From the cell containing the given text, extract its center point as [X, Y] coordinate. 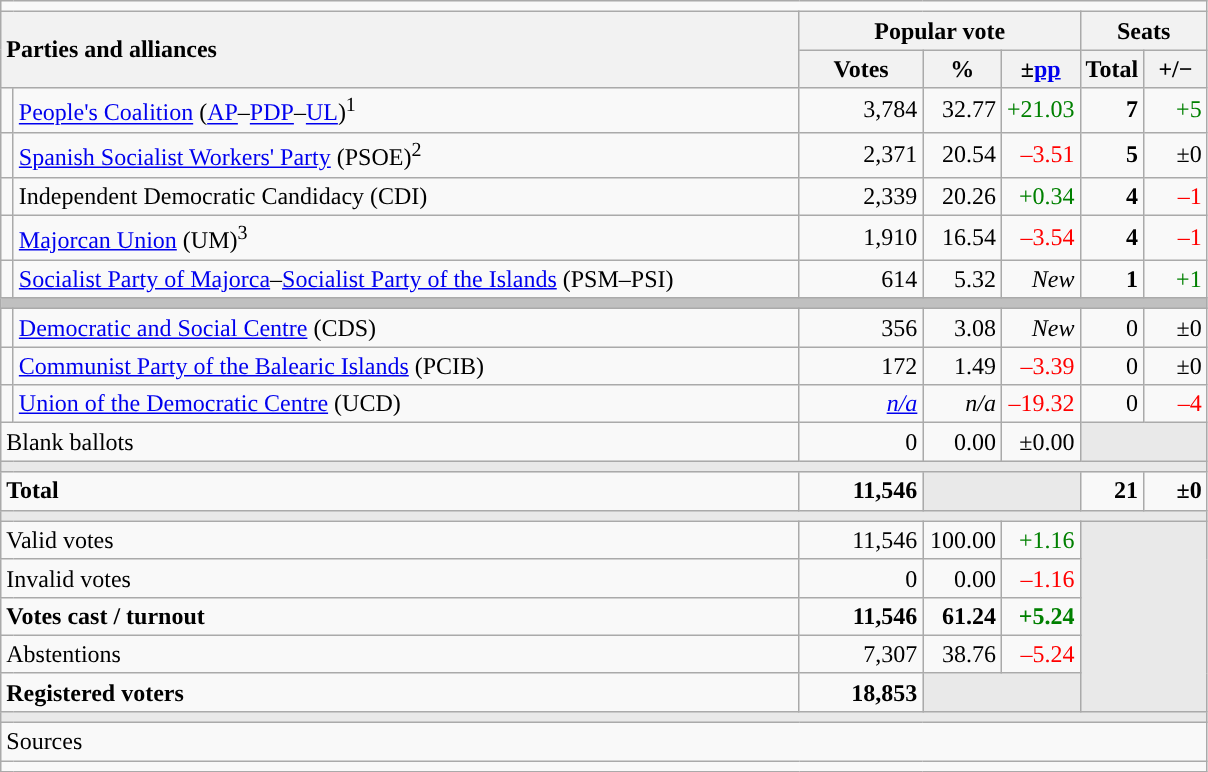
–19.32 [1040, 404]
Socialist Party of Majorca–Socialist Party of the Islands (PSM–PSI) [406, 279]
People's Coalition (AP–PDP–UL)1 [406, 110]
Sources [604, 742]
Majorcan Union (UM)3 [406, 238]
–3.54 [1040, 238]
Abstentions [400, 654]
7,307 [861, 654]
+21.03 [1040, 110]
61.24 [962, 616]
614 [861, 279]
20.26 [962, 196]
18,853 [861, 692]
172 [861, 366]
Blank ballots [400, 442]
3.08 [962, 328]
Seats [1144, 31]
1,910 [861, 238]
Votes cast / turnout [400, 616]
–5.24 [1040, 654]
356 [861, 328]
+5.24 [1040, 616]
% [962, 69]
Valid votes [400, 540]
±0.00 [1040, 442]
20.54 [962, 154]
5 [1112, 154]
38.76 [962, 654]
Independent Democratic Candidacy (CDI) [406, 196]
+1.16 [1040, 540]
+0.34 [1040, 196]
Communist Party of the Balearic Islands (PCIB) [406, 366]
–1.16 [1040, 578]
–3.51 [1040, 154]
Invalid votes [400, 578]
Union of the Democratic Centre (UCD) [406, 404]
1 [1112, 279]
Registered voters [400, 692]
–4 [1176, 404]
Popular vote [940, 31]
2,371 [861, 154]
Votes [861, 69]
7 [1112, 110]
Parties and alliances [400, 50]
100.00 [962, 540]
Democratic and Social Centre (CDS) [406, 328]
+5 [1176, 110]
3,784 [861, 110]
±pp [1040, 69]
2,339 [861, 196]
16.54 [962, 238]
5.32 [962, 279]
+/− [1176, 69]
Spanish Socialist Workers' Party (PSOE)2 [406, 154]
+1 [1176, 279]
21 [1112, 491]
1.49 [962, 366]
32.77 [962, 110]
–3.39 [1040, 366]
